Capture the cell that displays the provided text and extract its [X, Y] central coordinate. 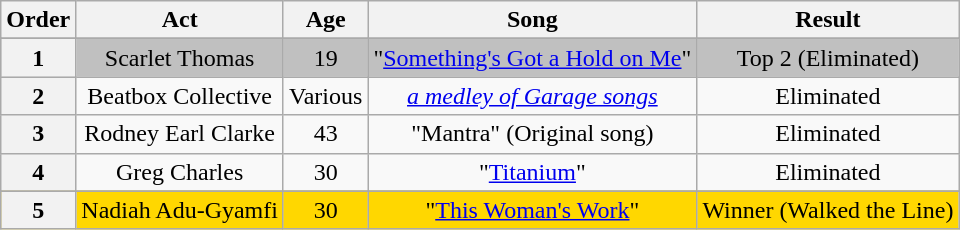
Result [828, 20]
Greg Charles [180, 172]
"Something's Got a Hold on Me" [532, 58]
Winner (Walked the Line) [828, 210]
"Mantra" (Original song) [532, 134]
"This Woman's Work" [532, 210]
43 [325, 134]
Top 2 (Eliminated) [828, 58]
1 [38, 58]
5 [38, 210]
Various [325, 96]
Order [38, 20]
3 [38, 134]
Nadiah Adu-Gyamfi [180, 210]
Age [325, 20]
"Titanium" [532, 172]
Beatbox Collective [180, 96]
4 [38, 172]
19 [325, 58]
Song [532, 20]
Rodney Earl Clarke [180, 134]
Act [180, 20]
2 [38, 96]
a medley of Garage songs [532, 96]
Scarlet Thomas [180, 58]
